Return [x, y] of the center of cell containing provided text 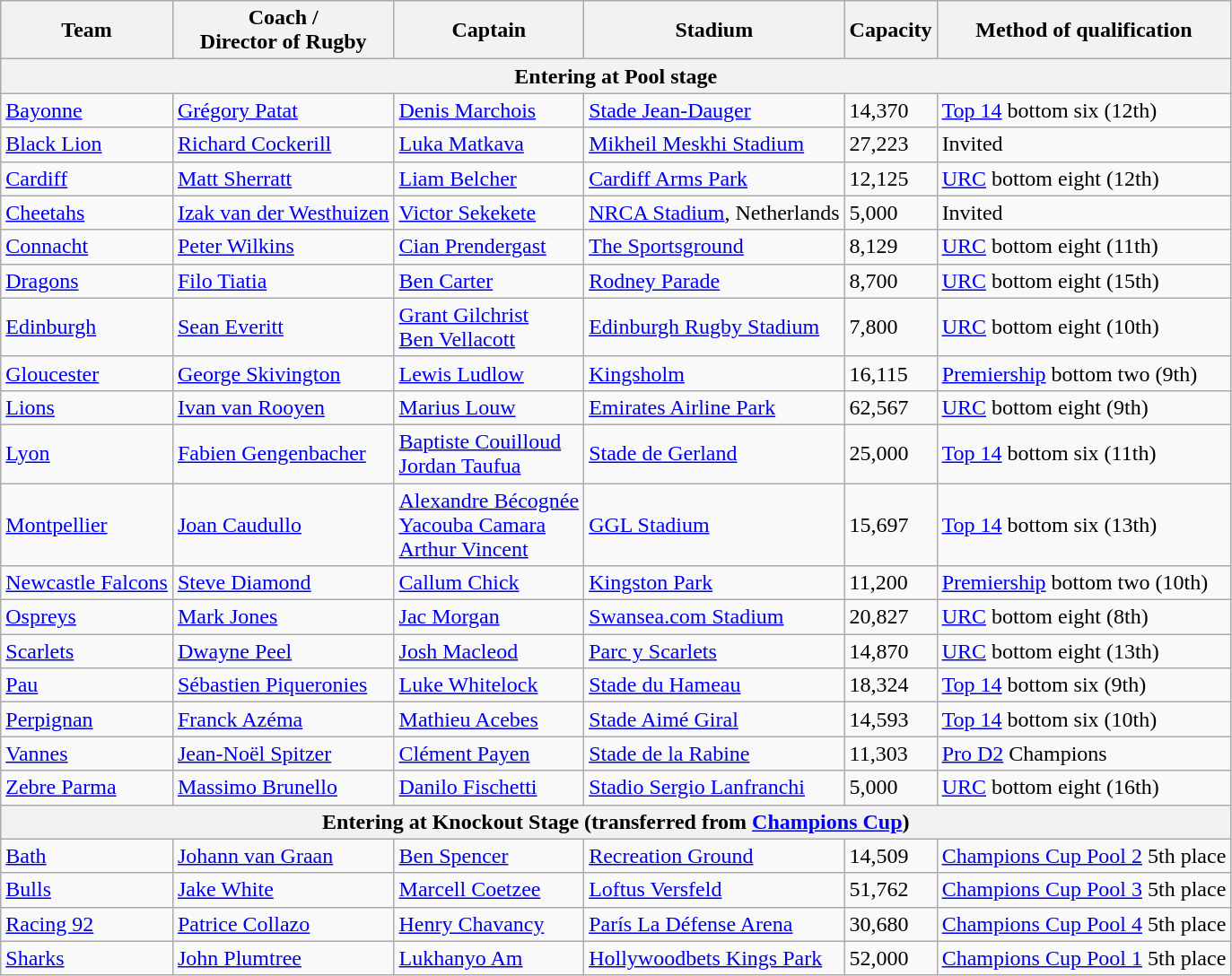
Izak van der Westhuizen [284, 213]
Connacht [87, 247]
Matt Sherratt [284, 179]
51,762 [890, 890]
Danilo Fischetti [489, 788]
Ben Carter [489, 281]
14,870 [890, 651]
Parc y Scarlets [714, 651]
Premiership bottom two (10th) [1084, 583]
12,125 [890, 179]
Josh Macleod [489, 651]
11,200 [890, 583]
Stade Jean-Dauger [714, 110]
Dwayne Peel [284, 651]
Recreation Ground [714, 856]
URC bottom eight (16th) [1084, 788]
Liam Belcher [489, 179]
URC bottom eight (12th) [1084, 179]
Johann van Graan [284, 856]
Mikheil Meskhi Stadium [714, 144]
Victor Sekekete [489, 213]
Peter Wilkins [284, 247]
Stade de Gerland [714, 454]
Lions [87, 407]
Marcell Coetzee [489, 890]
Jac Morgan [489, 617]
Denis Marchois [489, 110]
NRCA Stadium, Netherlands [714, 213]
Marius Louw [489, 407]
Team [87, 30]
Luke Whitelock [489, 685]
George Skivington [284, 373]
Joan Caudullo [284, 524]
Loftus Versfeld [714, 890]
Swansea.com Stadium [714, 617]
Vannes [87, 754]
Bayonne [87, 110]
Stadium [714, 30]
Entering at Knockout Stage (transferred from Champions Cup) [616, 822]
Luka Matkava [489, 144]
Lewis Ludlow [489, 373]
Stade de la Rabine [714, 754]
Hollywoodbets Kings Park [714, 958]
Zebre Parma [87, 788]
Steve Diamond [284, 583]
62,567 [890, 407]
URC bottom eight (9th) [1084, 407]
Sean Everitt [284, 327]
Kingston Park [714, 583]
Champions Cup Pool 1 5th place [1084, 958]
Champions Cup Pool 4 5th place [1084, 924]
Champions Cup Pool 2 5th place [1084, 856]
Clément Payen [489, 754]
11,303 [890, 754]
Top 14 bottom six (10th) [1084, 719]
Sébastien Piqueronies [284, 685]
Massimo Brunello [284, 788]
Top 14 bottom six (11th) [1084, 454]
URC bottom eight (10th) [1084, 327]
Bulls [87, 890]
Jean-Noël Spitzer [284, 754]
Edinburgh Rugby Stadium [714, 327]
Stadio Sergio Lanfranchi [714, 788]
Henry Chavancy [489, 924]
20,827 [890, 617]
Stade Aimé Giral [714, 719]
URC bottom eight (13th) [1084, 651]
7,800 [890, 327]
Cian Prendergast [489, 247]
Cheetahs [87, 213]
Coach /Director of Rugby [284, 30]
Patrice Collazo [284, 924]
Rodney Parade [714, 281]
Gloucester [87, 373]
Grégory Patat [284, 110]
Bath [87, 856]
15,697 [890, 524]
Lyon [87, 454]
Dragons [87, 281]
Filo Tiatia [284, 281]
Black Lion [87, 144]
GGL Stadium [714, 524]
Top 14 bottom six (13th) [1084, 524]
Mark Jones [284, 617]
Captain [489, 30]
Racing 92 [87, 924]
Method of qualification [1084, 30]
Scarlets [87, 651]
John Plumtree [284, 958]
Grant Gilchrist Ben Vellacott [489, 327]
Richard Cockerill [284, 144]
Ben Spencer [489, 856]
Champions Cup Pool 3 5th place [1084, 890]
Perpignan [87, 719]
14,370 [890, 110]
Pau [87, 685]
Cardiff [87, 179]
52,000 [890, 958]
Baptiste Couilloud Jordan Taufua [489, 454]
Lukhanyo Am [489, 958]
Sharks [87, 958]
Fabien Gengenbacher [284, 454]
París La Défense Arena [714, 924]
Edinburgh [87, 327]
18,324 [890, 685]
The Sportsground [714, 247]
Newcastle Falcons [87, 583]
8,129 [890, 247]
URC bottom eight (11th) [1084, 247]
Mathieu Acebes [489, 719]
25,000 [890, 454]
URC bottom eight (8th) [1084, 617]
Alexandre Bécognée Yacouba Camara Arthur Vincent [489, 524]
27,223 [890, 144]
Ospreys [87, 617]
Emirates Airline Park [714, 407]
URC bottom eight (15th) [1084, 281]
Jake White [284, 890]
30,680 [890, 924]
Kingsholm [714, 373]
Top 14 bottom six (9th) [1084, 685]
16,115 [890, 373]
14,593 [890, 719]
Callum Chick [489, 583]
Entering at Pool stage [616, 76]
Top 14 bottom six (12th) [1084, 110]
8,700 [890, 281]
Montpellier [87, 524]
Franck Azéma [284, 719]
Capacity [890, 30]
Premiership bottom two (9th) [1084, 373]
Stade du Hameau [714, 685]
Cardiff Arms Park [714, 179]
14,509 [890, 856]
Ivan van Rooyen [284, 407]
Pro D2 Champions [1084, 754]
